Scan for the cell matching the given text and deliver its (X, Y) coordinate at center. 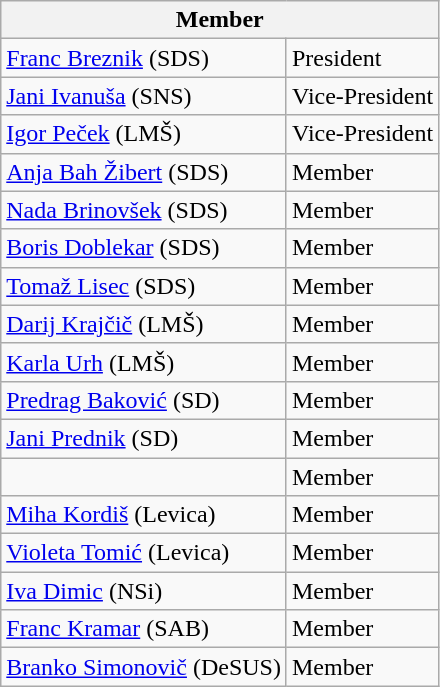
Predrag Baković (SD) (144, 400)
Darij Krajčič (LMŠ) (144, 324)
Branko Simonovič (DeSUS) (144, 667)
Franc Breznik (SDS) (144, 58)
Igor Peček (LMŠ) (144, 134)
Tomaž Lisec (SDS) (144, 286)
Boris Doblekar (SDS) (144, 248)
Jani Ivanuša (SNS) (144, 96)
Karla Urh (LMŠ) (144, 362)
Iva Dimic (NSi) (144, 591)
Anja Bah Žibert (SDS) (144, 172)
Violeta Tomić (Levica) (144, 553)
Jani Prednik (SD) (144, 438)
President (362, 58)
Franc Kramar (SAB) (144, 629)
Nada Brinovšek (SDS) (144, 210)
Miha Kordiš (Levica) (144, 515)
